Output the [x, y] coordinate of the center of the cell containing the given text.  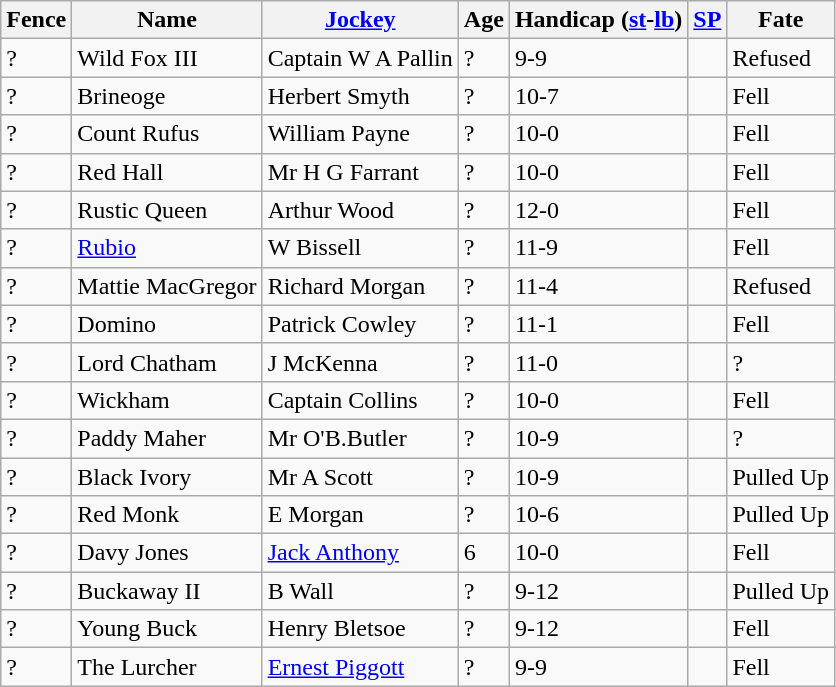
Mr H G Farrant [360, 172]
6 [484, 553]
Davy Jones [167, 553]
Mattie MacGregor [167, 286]
Herbert Smyth [360, 96]
Wild Fox III [167, 58]
Fence [36, 20]
Mr A Scott [360, 477]
Handicap (st-lb) [598, 20]
Mr O'B.Butler [360, 438]
10-7 [598, 96]
Captain Collins [360, 400]
11-9 [598, 248]
Rustic Queen [167, 210]
E Morgan [360, 515]
Arthur Wood [360, 210]
The Lurcher [167, 667]
Fate [781, 20]
Name [167, 20]
Age [484, 20]
Rubio [167, 248]
11-0 [598, 362]
B Wall [360, 591]
Jack Anthony [360, 553]
Ernest Piggott [360, 667]
Domino [167, 324]
Young Buck [167, 629]
J McKenna [360, 362]
Red Monk [167, 515]
Patrick Cowley [360, 324]
W Bissell [360, 248]
11-1 [598, 324]
Captain W A Pallin [360, 58]
Buckaway II [167, 591]
Count Rufus [167, 134]
William Payne [360, 134]
SP [708, 20]
Brineoge [167, 96]
11-4 [598, 286]
Richard Morgan [360, 286]
Henry Bletsoe [360, 629]
Paddy Maher [167, 438]
Jockey [360, 20]
Lord Chatham [167, 362]
Red Hall [167, 172]
Wickham [167, 400]
12-0 [598, 210]
10-6 [598, 515]
Black Ivory [167, 477]
